Scan for the cell matching the given text and deliver its [X, Y] coordinate at center. 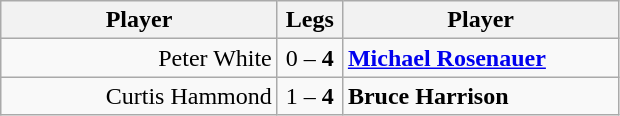
Legs [310, 20]
Bruce Harrison [480, 96]
Michael Rosenauer [480, 58]
Curtis Hammond [140, 96]
1 – 4 [310, 96]
0 – 4 [310, 58]
Peter White [140, 58]
